Provide the [X, Y] coordinate of the cell's center where the given text is located.  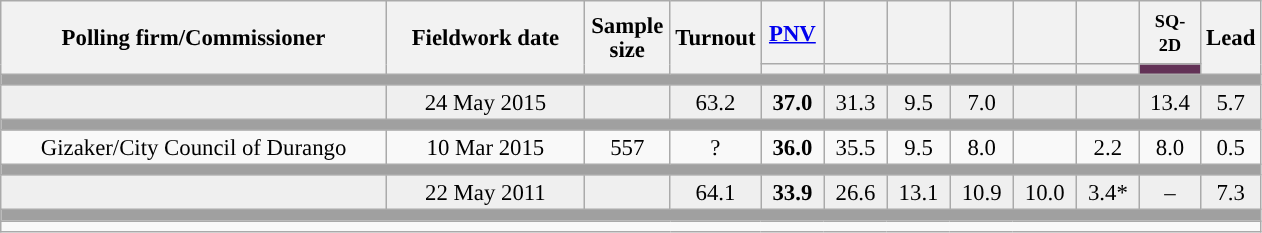
24 May 2015 [485, 102]
35.5 [856, 148]
Polling firm/Commissioner [194, 38]
SQ-2D [1170, 32]
7.0 [982, 102]
Fieldwork date [485, 38]
? [716, 148]
31.3 [856, 102]
7.3 [1231, 194]
PNV [792, 32]
13.4 [1170, 102]
10 Mar 2015 [485, 148]
Gizaker/City Council of Durango [194, 148]
36.0 [792, 148]
13.1 [918, 194]
10.0 [1044, 194]
3.4* [1108, 194]
10.9 [982, 194]
Lead [1231, 38]
5.7 [1231, 102]
33.9 [792, 194]
37.0 [792, 102]
26.6 [856, 194]
0.5 [1231, 148]
Turnout [716, 38]
22 May 2011 [485, 194]
557 [627, 148]
– [1170, 194]
Sample size [627, 38]
2.2 [1108, 148]
64.1 [716, 194]
63.2 [716, 102]
